Search for the cell housing the specified text and yield its [X, Y] center coordinate. 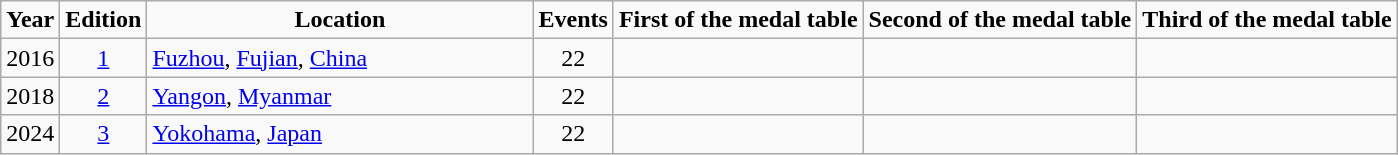
Fuzhou, Fujian, China [340, 58]
3 [104, 134]
Edition [104, 20]
2016 [30, 58]
Yangon, Myanmar [340, 96]
2 [104, 96]
First of the medal table [738, 20]
2018 [30, 96]
Second of the medal table [1000, 20]
Events [573, 20]
Year [30, 20]
Location [340, 20]
Third of the medal table [1267, 20]
Yokohama, Japan [340, 134]
2024 [30, 134]
1 [104, 58]
